Return (X, Y) of the center of cell containing provided text 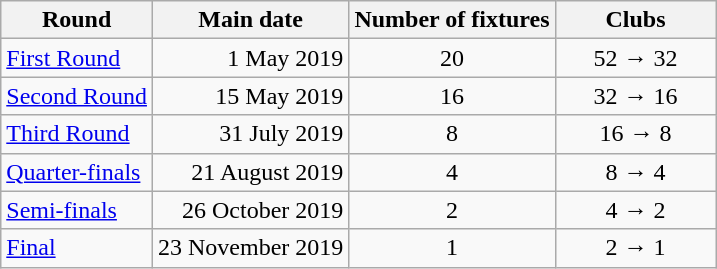
15 May 2019 (250, 96)
Quarter-finals (77, 172)
Second Round (77, 96)
Final (77, 248)
21 August 2019 (250, 172)
23 November 2019 (250, 248)
Third Round (77, 134)
First Round (77, 58)
Clubs (636, 20)
8 → 4 (636, 172)
1 May 2019 (250, 58)
4 (452, 172)
16 (452, 96)
31 July 2019 (250, 134)
Number of fixtures (452, 20)
8 (452, 134)
52 → 32 (636, 58)
2 (452, 210)
4 → 2 (636, 210)
Semi-finals (77, 210)
32 → 16 (636, 96)
20 (452, 58)
1 (452, 248)
26 October 2019 (250, 210)
16 → 8 (636, 134)
2 → 1 (636, 248)
Round (77, 20)
Main date (250, 20)
